Return (X, Y) of the center of cell containing provided text 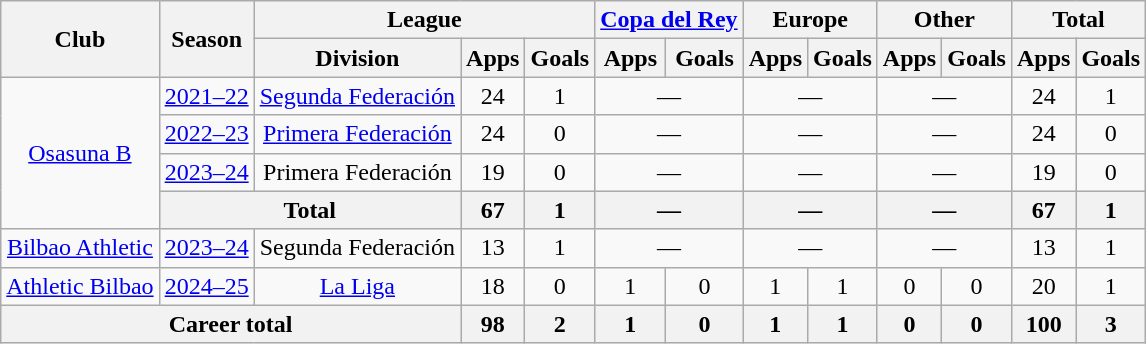
Division (357, 58)
Other (944, 20)
Bilbao Athletic (80, 248)
98 (493, 324)
La Liga (357, 286)
Europe (810, 20)
League (424, 20)
18 (493, 286)
2021–22 (206, 96)
Career total (231, 324)
Osasuna B (80, 153)
Athletic Bilbao (80, 286)
2022–23 (206, 134)
100 (1043, 324)
Club (80, 39)
2024–25 (206, 286)
2 (560, 324)
3 (1111, 324)
Season (206, 39)
20 (1043, 286)
Copa del Rey (669, 20)
